Locate the cell with the specified text and output its (x, y) center coordinate. 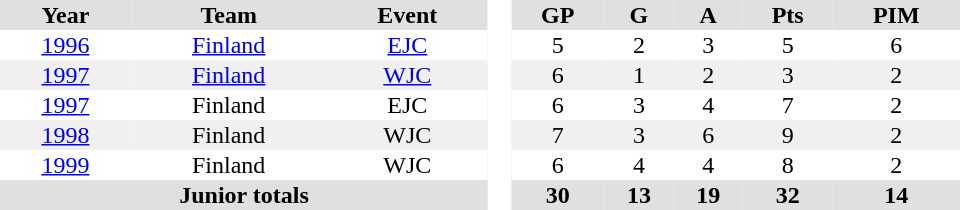
1 (638, 75)
1998 (66, 135)
1999 (66, 165)
9 (788, 135)
19 (708, 195)
PIM (896, 15)
30 (558, 195)
Event (408, 15)
Team (229, 15)
GP (558, 15)
32 (788, 195)
Pts (788, 15)
Year (66, 15)
Junior totals (244, 195)
1996 (66, 45)
G (638, 15)
A (708, 15)
8 (788, 165)
13 (638, 195)
14 (896, 195)
